Scan for the cell matching the given text and deliver its (x, y) coordinate at center. 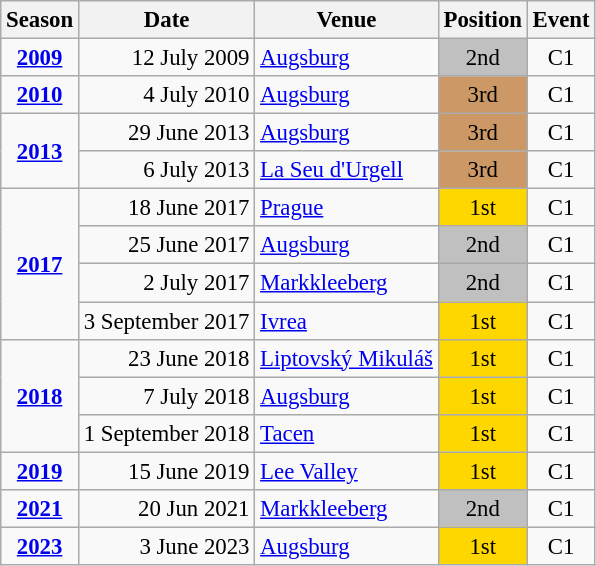
2017 (40, 264)
29 June 2013 (166, 133)
Ivrea (346, 321)
4 July 2010 (166, 95)
Position (482, 20)
3 June 2023 (166, 546)
15 June 2019 (166, 471)
2018 (40, 396)
Tacen (346, 433)
2021 (40, 509)
1 September 2018 (166, 433)
23 June 2018 (166, 358)
2010 (40, 95)
Lee Valley (346, 471)
Liptovský Mikuláš (346, 358)
2009 (40, 58)
3 September 2017 (166, 321)
2019 (40, 471)
20 Jun 2021 (166, 509)
La Seu d'Urgell (346, 170)
25 June 2017 (166, 245)
2 July 2017 (166, 283)
12 July 2009 (166, 58)
2013 (40, 152)
Date (166, 20)
Venue (346, 20)
7 July 2018 (166, 396)
Prague (346, 208)
18 June 2017 (166, 208)
6 July 2013 (166, 170)
Season (40, 20)
2023 (40, 546)
Event (561, 20)
